Locate the cell with the specified text and output its [X, Y] center coordinate. 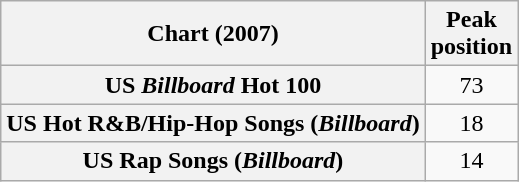
14 [471, 161]
US Hot R&B/Hip-Hop Songs (Billboard) [213, 123]
US Rap Songs (Billboard) [213, 161]
73 [471, 85]
US Billboard Hot 100 [213, 85]
18 [471, 123]
Peakposition [471, 34]
Chart (2007) [213, 34]
